Scan for the cell matching the given text and deliver its (X, Y) coordinate at center. 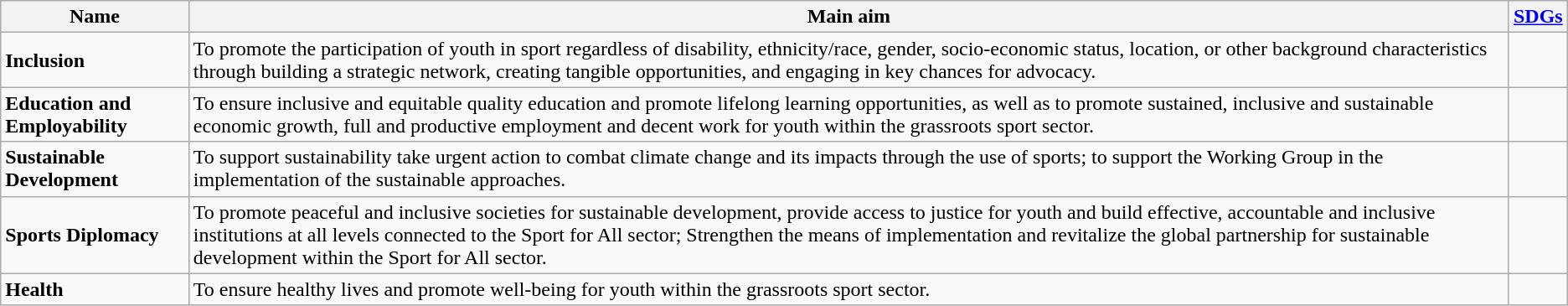
Sustainable Development (95, 169)
Health (95, 289)
Main aim (848, 17)
Education and Employability (95, 114)
To ensure healthy lives and promote well-being for youth within the grassroots sport sector. (848, 289)
Inclusion (95, 60)
Sports Diplomacy (95, 235)
SDGs (1538, 17)
Name (95, 17)
